Return (x, y) of the center of cell containing provided text 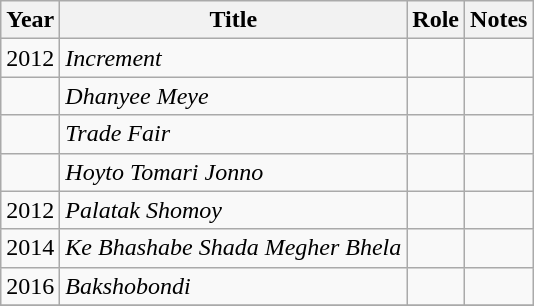
Dhanyee Meye (234, 96)
Title (234, 20)
Palatak Shomoy (234, 210)
Increment (234, 58)
Bakshobondi (234, 286)
2014 (30, 248)
Year (30, 20)
Ke Bhashabe Shada Megher Bhela (234, 248)
Role (436, 20)
Trade Fair (234, 134)
2016 (30, 286)
Hoyto Tomari Jonno (234, 172)
Notes (499, 20)
